Identify which cell holds the provided text, then report its (X, Y) central coordinate. 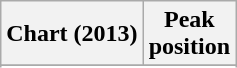
Peakposition (189, 34)
Chart (2013) (72, 34)
